Locate the cell with the specified text and output its [X, Y] center coordinate. 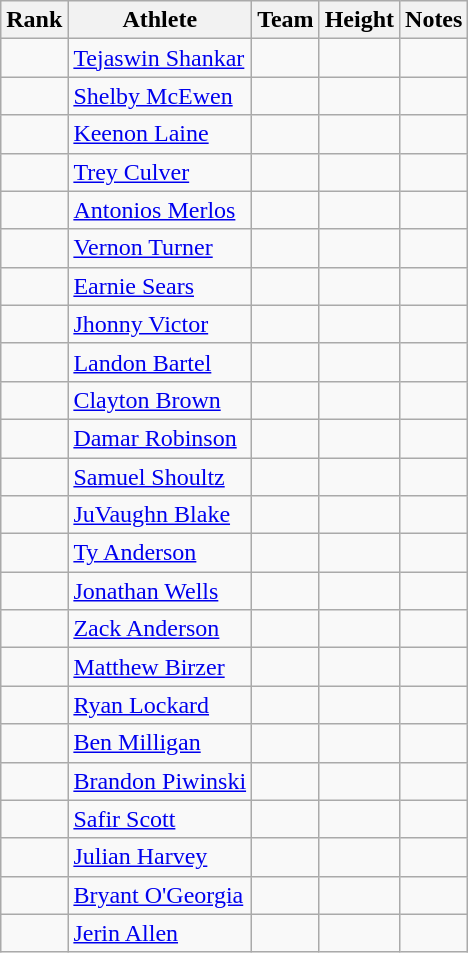
JuVaughn Blake [160, 515]
Athlete [160, 20]
Ryan Lockard [160, 705]
Shelby McEwen [160, 96]
Jerin Allen [160, 933]
Brandon Piwinski [160, 781]
Jhonny Victor [160, 324]
Ty Anderson [160, 553]
Bryant O'Georgia [160, 895]
Clayton Brown [160, 400]
Team [286, 20]
Ben Milligan [160, 743]
Landon Bartel [160, 362]
Samuel Shoultz [160, 477]
Matthew Birzer [160, 667]
Tejaswin Shankar [160, 58]
Julian Harvey [160, 857]
Safir Scott [160, 819]
Vernon Turner [160, 248]
Height [359, 20]
Earnie Sears [160, 286]
Antonios Merlos [160, 210]
Rank [34, 20]
Jonathan Wells [160, 591]
Notes [434, 20]
Keenon Laine [160, 134]
Trey Culver [160, 172]
Zack Anderson [160, 629]
Damar Robinson [160, 438]
